From the cell containing the given text, extract its center point as (x, y) coordinate. 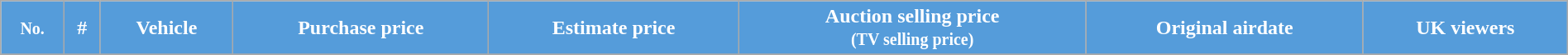
Auction selling price(TV selling price) (912, 28)
Vehicle (167, 28)
No. (33, 28)
Original airdate (1224, 28)
# (82, 28)
Estimate price (614, 28)
Purchase price (361, 28)
UK viewers (1465, 28)
